Pinpoint the cell where the given text exists, returning its (X, Y) midpoint coordinate. 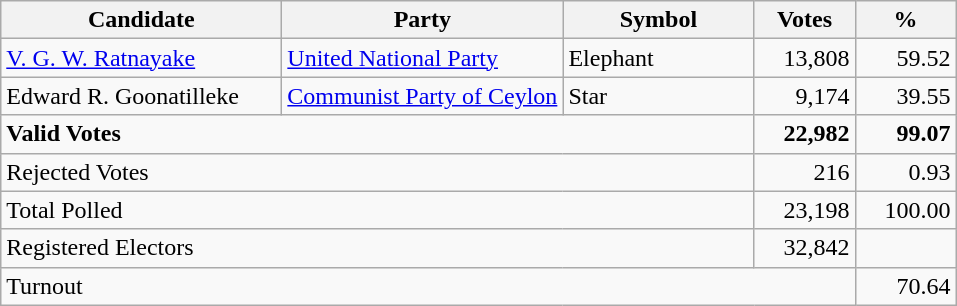
32,842 (804, 248)
99.07 (906, 134)
Valid Votes (378, 134)
216 (804, 172)
100.00 (906, 210)
39.55 (906, 96)
Star (658, 96)
22,982 (804, 134)
% (906, 20)
United National Party (422, 58)
Symbol (658, 20)
9,174 (804, 96)
Registered Electors (378, 248)
Turnout (428, 286)
Votes (804, 20)
Communist Party of Ceylon (422, 96)
Total Polled (378, 210)
59.52 (906, 58)
V. G. W. Ratnayake (142, 58)
Candidate (142, 20)
0.93 (906, 172)
13,808 (804, 58)
Rejected Votes (378, 172)
70.64 (906, 286)
Party (422, 20)
Elephant (658, 58)
23,198 (804, 210)
Edward R. Goonatilleke (142, 96)
